Extract the [x, y] coordinate from the center of the cell holding the provided text.  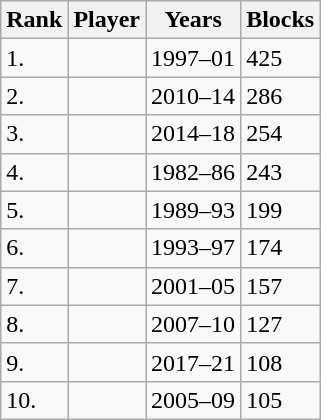
1993–97 [194, 248]
425 [280, 58]
Blocks [280, 20]
Rank [34, 20]
1997–01 [194, 58]
4. [34, 172]
Player [107, 20]
8. [34, 324]
3. [34, 134]
2001–05 [194, 286]
2005–09 [194, 400]
1982–86 [194, 172]
127 [280, 324]
2007–10 [194, 324]
286 [280, 96]
2010–14 [194, 96]
157 [280, 286]
199 [280, 210]
2014–18 [194, 134]
243 [280, 172]
2. [34, 96]
5. [34, 210]
174 [280, 248]
1989–93 [194, 210]
1. [34, 58]
10. [34, 400]
2017–21 [194, 362]
9. [34, 362]
7. [34, 286]
6. [34, 248]
105 [280, 400]
Years [194, 20]
108 [280, 362]
254 [280, 134]
